Pinpoint the cell where the given text exists, returning its (X, Y) midpoint coordinate. 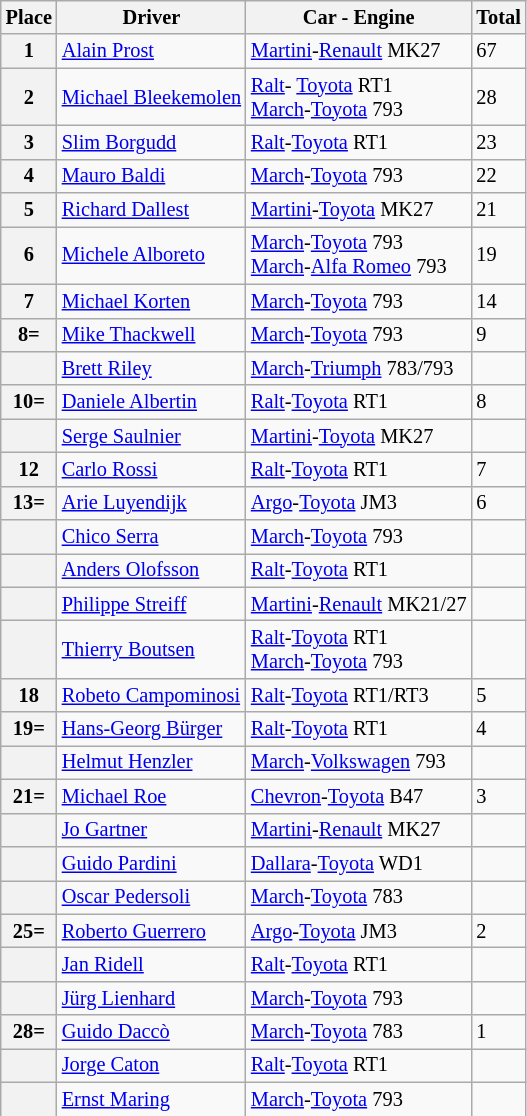
Serge Saulnier (152, 436)
March-Toyota 793March-Alfa Romeo 793 (358, 255)
Philippe Streiff (152, 604)
25= (29, 931)
8= (29, 335)
Driver (152, 17)
Mike Thackwell (152, 335)
Jorge Caton (152, 1065)
Anders Olofsson (152, 570)
Chevron-Toyota B47 (358, 796)
Total (498, 17)
9 (498, 335)
Slim Borgudd (152, 142)
28= (29, 1032)
18 (29, 695)
Robeto Campominosi (152, 695)
Ralt- Toyota RT1March-Toyota 793 (358, 97)
12 (29, 469)
Place (29, 17)
Michael Roe (152, 796)
Mauro Baldi (152, 176)
67 (498, 51)
Arie Luyendijk (152, 503)
8 (498, 402)
21 (498, 210)
Jo Gartner (152, 830)
Michael Bleekemolen (152, 97)
28 (498, 97)
13= (29, 503)
Guido Pardini (152, 863)
22 (498, 176)
Carlo Rossi (152, 469)
Chico Serra (152, 537)
March-Volkswagen 793 (358, 762)
Oscar Pedersoli (152, 897)
Thierry Boutsen (152, 649)
Jürg Lienhard (152, 998)
19= (29, 729)
Dallara-Toyota WD1 (358, 863)
Brett Riley (152, 368)
Helmut Henzler (152, 762)
Martini-Renault MK21/27 (358, 604)
Alain Prost (152, 51)
Daniele Albertin (152, 402)
Michael Korten (152, 301)
Roberto Guerrero (152, 931)
Hans-Georg Bürger (152, 729)
10= (29, 402)
Ralt-Toyota RT1/RT3 (358, 695)
Ernst Maring (152, 1099)
14 (498, 301)
Guido Daccò (152, 1032)
Jan Ridell (152, 964)
21= (29, 796)
Car - Engine (358, 17)
March-Triumph 783/793 (358, 368)
Richard Dallest (152, 210)
Michele Alboreto (152, 255)
19 (498, 255)
23 (498, 142)
Ralt-Toyota RT1March-Toyota 793 (358, 649)
